Return the (x, y) coordinate for the center point of the cell that contains the specified text.  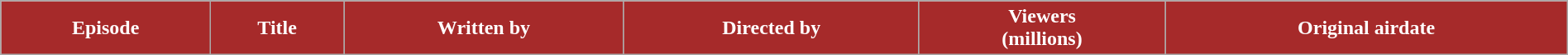
Title (278, 28)
Original airdate (1366, 28)
Episode (106, 28)
Viewers(millions) (1042, 28)
Written by (485, 28)
Directed by (771, 28)
